Search for the cell housing the specified text and yield its (x, y) center coordinate. 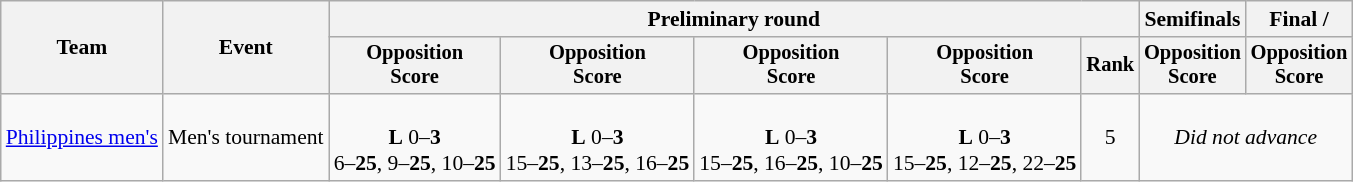
Philippines men's (82, 138)
Preliminary round (734, 19)
L 0–3 15–25, 16–25, 10–25 (791, 138)
L 0–3 15–25, 13–25, 16–25 (598, 138)
5 (1110, 138)
L 0–3 6–25, 9–25, 10–25 (415, 138)
Semifinals (1192, 19)
L 0–3 15–25, 12–25, 22–25 (985, 138)
Event (246, 48)
Final / (1300, 19)
Team (82, 48)
Rank (1110, 66)
Did not advance (1246, 138)
Men's tournament (246, 138)
